For the text-containing cell, return its midpoint in (X, Y) coordinate format. 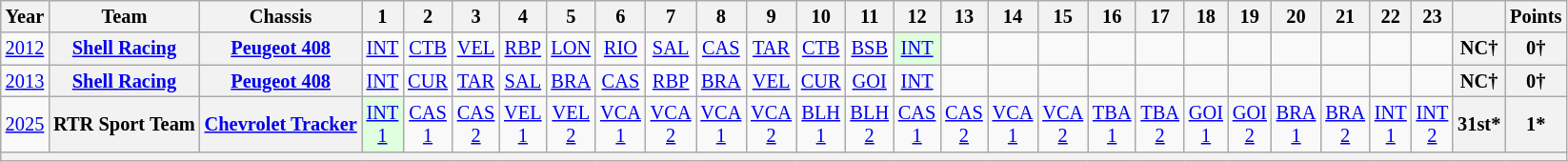
20 (1297, 16)
1* (1536, 124)
10 (821, 16)
2 (428, 16)
INT2 (1433, 124)
GOI2 (1250, 124)
17 (1159, 16)
GOI1 (1206, 124)
2025 (25, 124)
8 (720, 16)
19 (1250, 16)
4 (522, 16)
9 (772, 16)
15 (1063, 16)
BLH1 (821, 124)
Chassis (281, 16)
Points (1536, 16)
BRA2 (1345, 124)
5 (571, 16)
18 (1206, 16)
LON (571, 49)
RTR Sport Team (124, 124)
3 (476, 16)
14 (1014, 16)
BSB (870, 49)
16 (1112, 16)
21 (1345, 16)
12 (916, 16)
6 (621, 16)
Year (25, 16)
Team (124, 16)
22 (1391, 16)
VEL2 (571, 124)
7 (671, 16)
23 (1433, 16)
2012 (25, 49)
TBA2 (1159, 124)
RIO (621, 49)
BRA1 (1297, 124)
VEL1 (522, 124)
1 (383, 16)
GOI (870, 81)
TBA1 (1112, 124)
11 (870, 16)
BLH2 (870, 124)
31st* (1478, 124)
13 (964, 16)
2013 (25, 81)
Chevrolet Tracker (281, 124)
